Determine the (X, Y) coordinate at the center of the cell enclosing the given text.  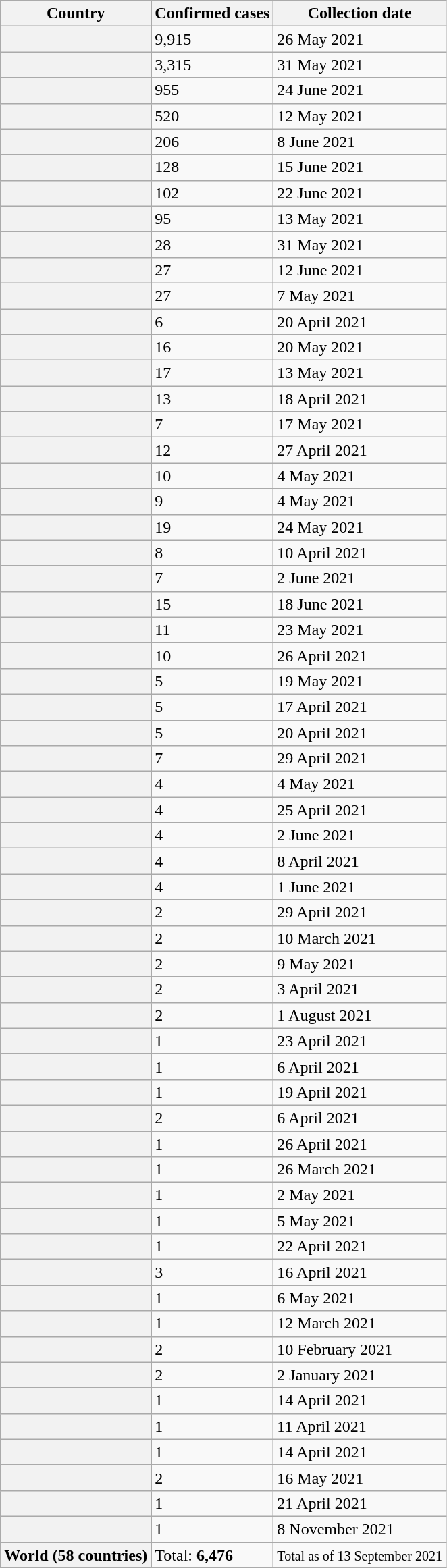
8 June 2021 (360, 142)
12 March 2021 (360, 1324)
20 May 2021 (360, 348)
6 (212, 322)
26 March 2021 (360, 1170)
Total as of 13 September 2021 (360, 1555)
12 (212, 450)
9 May 2021 (360, 964)
28 (212, 244)
5 May 2021 (360, 1221)
8 November 2021 (360, 1529)
10 March 2021 (360, 938)
17 May 2021 (360, 425)
Confirmed cases (212, 13)
6 May 2021 (360, 1298)
2 May 2021 (360, 1195)
21 April 2021 (360, 1503)
1 June 2021 (360, 887)
3,315 (212, 65)
16 April 2021 (360, 1272)
8 April 2021 (360, 861)
128 (212, 167)
9,915 (212, 39)
24 June 2021 (360, 90)
15 June 2021 (360, 167)
95 (212, 219)
12 June 2021 (360, 270)
8 (212, 553)
22 April 2021 (360, 1247)
16 (212, 348)
18 June 2021 (360, 604)
27 April 2021 (360, 450)
7 May 2021 (360, 296)
Total: 6,476 (212, 1555)
3 (212, 1272)
955 (212, 90)
12 May 2021 (360, 116)
22 June 2021 (360, 193)
13 (212, 399)
18 April 2021 (360, 399)
3 April 2021 (360, 990)
15 (212, 604)
10 February 2021 (360, 1349)
17 April 2021 (360, 707)
520 (212, 116)
19 (212, 527)
10 April 2021 (360, 553)
1 August 2021 (360, 1015)
206 (212, 142)
23 April 2021 (360, 1041)
24 May 2021 (360, 527)
19 April 2021 (360, 1092)
11 April 2021 (360, 1426)
2 January 2021 (360, 1375)
25 April 2021 (360, 810)
26 May 2021 (360, 39)
World (58 countries) (76, 1555)
Collection date (360, 13)
16 May 2021 (360, 1478)
102 (212, 193)
17 (212, 373)
9 (212, 502)
Country (76, 13)
19 May 2021 (360, 681)
23 May 2021 (360, 630)
11 (212, 630)
